Locate the cell with the specified text and output its (X, Y) center coordinate. 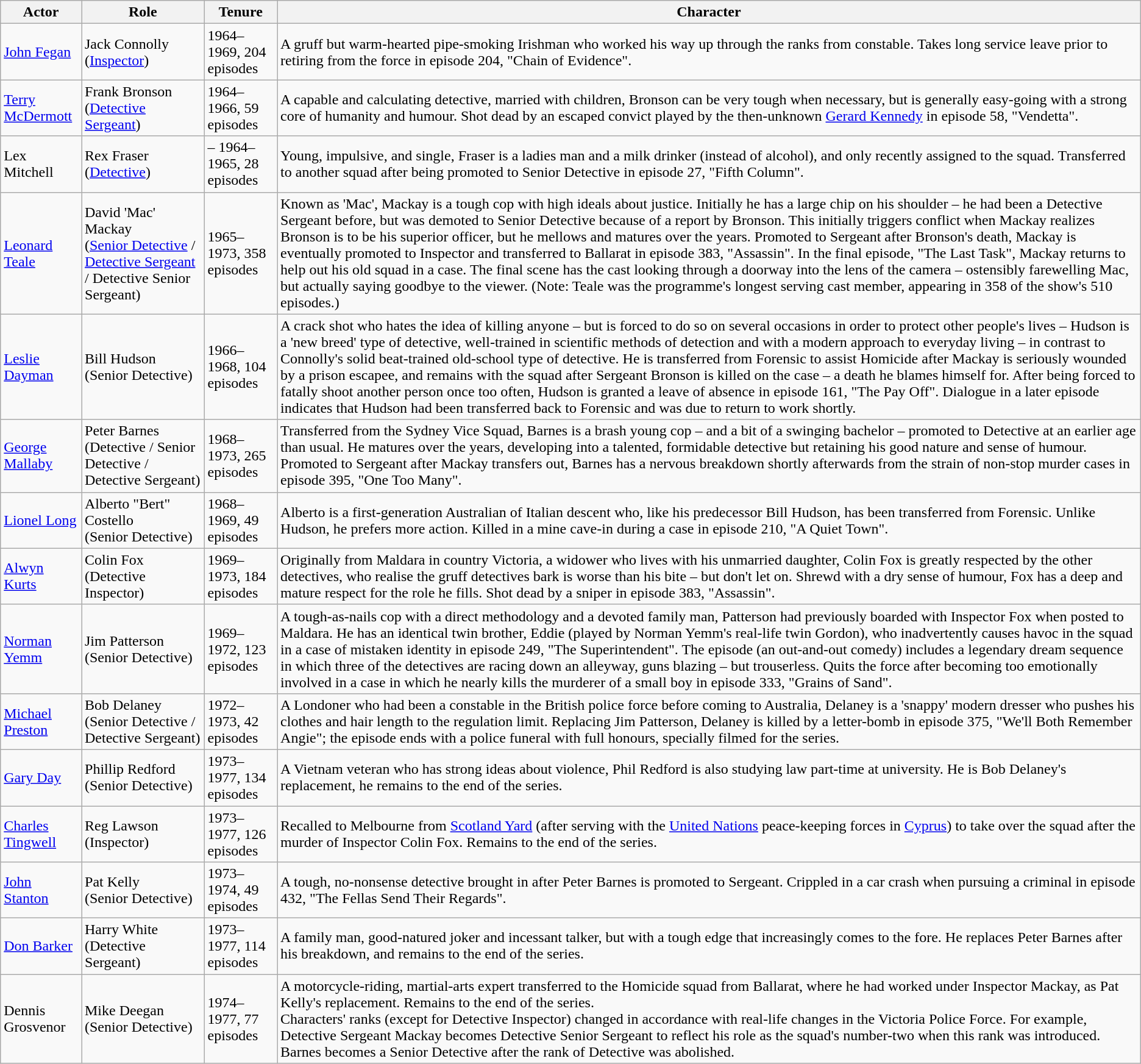
1965–1973, 358 episodes (241, 253)
Dennis Grosvenor (41, 1019)
1969–1973, 184 episodes (241, 576)
Norman Yemm (41, 649)
1973–1977, 134 episodes (241, 777)
David 'Mac' Mackay(Senior Detective / Detective Sergeant / Detective Senior Sergeant) (143, 253)
1973–1974, 49 episodes (241, 890)
1973–1977, 114 episodes (241, 946)
Alwyn Kurts (41, 576)
Charles Tingwell (41, 834)
1969–1972, 123 episodes (241, 649)
George Mallaby (41, 456)
Tenure (241, 12)
1968–1973, 265 episodes (241, 456)
Pat Kelly(Senior Detective) (143, 890)
1964–1966, 59 episodes (241, 108)
1974–1977, 77 episodes (241, 1019)
Reg Lawson(Inspector) (143, 834)
Character (709, 12)
Bob Delaney(Senior Detective / Detective Sergeant) (143, 721)
Harry White(Detective Sergeant) (143, 946)
1972–1973, 42 episodes (241, 721)
John Fegan (41, 52)
Actor (41, 12)
Peter Barnes(Detective / Senior Detective / Detective Sergeant) (143, 456)
– 1964–1965, 28 episodes (241, 164)
Phillip Redford(Senior Detective) (143, 777)
Lionel Long (41, 520)
1973–1977, 126 episodes (241, 834)
Jim Patterson(Senior Detective) (143, 649)
Don Barker (41, 946)
John Stanton (41, 890)
Jack Connolly(Inspector) (143, 52)
Gary Day (41, 777)
Role (143, 12)
Frank Bronson(Detective Sergeant) (143, 108)
Alberto "Bert" Costello(Senior Detective) (143, 520)
Leslie Dayman (41, 367)
1966–1968, 104 episodes (241, 367)
Bill Hudson(Senior Detective) (143, 367)
Leonard Teale (41, 253)
1968–1969, 49 episodes (241, 520)
Colin Fox(Detective Inspector) (143, 576)
Rex Fraser(Detective) (143, 164)
Lex Mitchell (41, 164)
Mike Deegan(Senior Detective) (143, 1019)
Terry McDermott (41, 108)
Michael Preston (41, 721)
1964–1969, 204 episodes (241, 52)
